Search for the cell housing the specified text and yield its [X, Y] center coordinate. 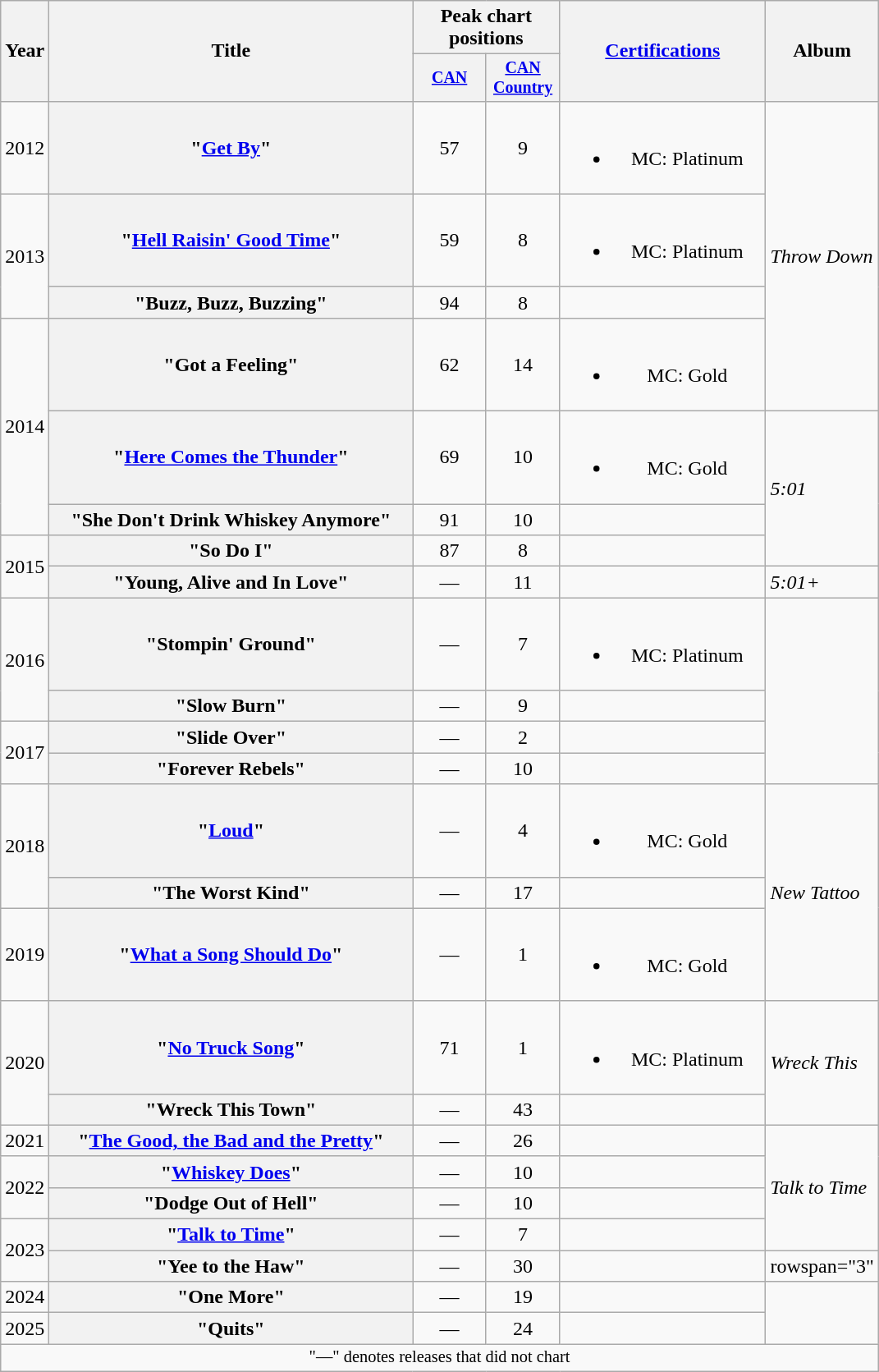
"Slide Over" [231, 737]
"So Do I" [231, 551]
59 [450, 240]
2023 [25, 1250]
91 [450, 520]
Throw Down [822, 256]
"Whiskey Does" [231, 1172]
"Talk to Time" [231, 1235]
CAN Country [522, 77]
24 [522, 1328]
57 [450, 148]
Talk to Time [822, 1187]
2017 [25, 753]
94 [450, 302]
5:01 [822, 489]
2016 [25, 660]
"Got a Feeling" [231, 365]
17 [522, 892]
71 [450, 1048]
2014 [25, 426]
"Yee to the Haw" [231, 1266]
"Young, Alive and In Love" [231, 582]
2024 [25, 1297]
2 [522, 737]
"Dodge Out of Hell" [231, 1203]
2012 [25, 148]
4 [522, 831]
"The Good, the Bad and the Pretty" [231, 1140]
"The Worst Kind" [231, 892]
2018 [25, 846]
14 [522, 365]
2020 [25, 1062]
"Get By" [231, 148]
CAN [450, 77]
Peak chartpositions [486, 28]
"She Don't Drink Whiskey Anymore" [231, 520]
"What a Song Should Do" [231, 954]
"—" denotes releases that did not chart [440, 1358]
rowspan="3" [822, 1266]
"No Truck Song" [231, 1048]
"Slow Burn" [231, 706]
30 [522, 1266]
Title [231, 51]
Album [822, 51]
"Buzz, Buzz, Buzzing" [231, 302]
Year [25, 51]
"Quits" [231, 1328]
"One More" [231, 1297]
"Loud" [231, 831]
"Wreck This Town" [231, 1109]
62 [450, 365]
"Here Comes the Thunder" [231, 458]
19 [522, 1297]
2021 [25, 1140]
New Tattoo [822, 892]
"Stompin' Ground" [231, 644]
2025 [25, 1328]
2013 [25, 256]
11 [522, 582]
5:01+ [822, 582]
87 [450, 551]
Wreck This [822, 1062]
43 [522, 1109]
2019 [25, 954]
"Hell Raisin' Good Time" [231, 240]
2022 [25, 1187]
26 [522, 1140]
"Forever Rebels" [231, 769]
Certifications [663, 51]
69 [450, 458]
2015 [25, 567]
